Determine the (X, Y) coordinate at the center of the cell enclosing the given text.  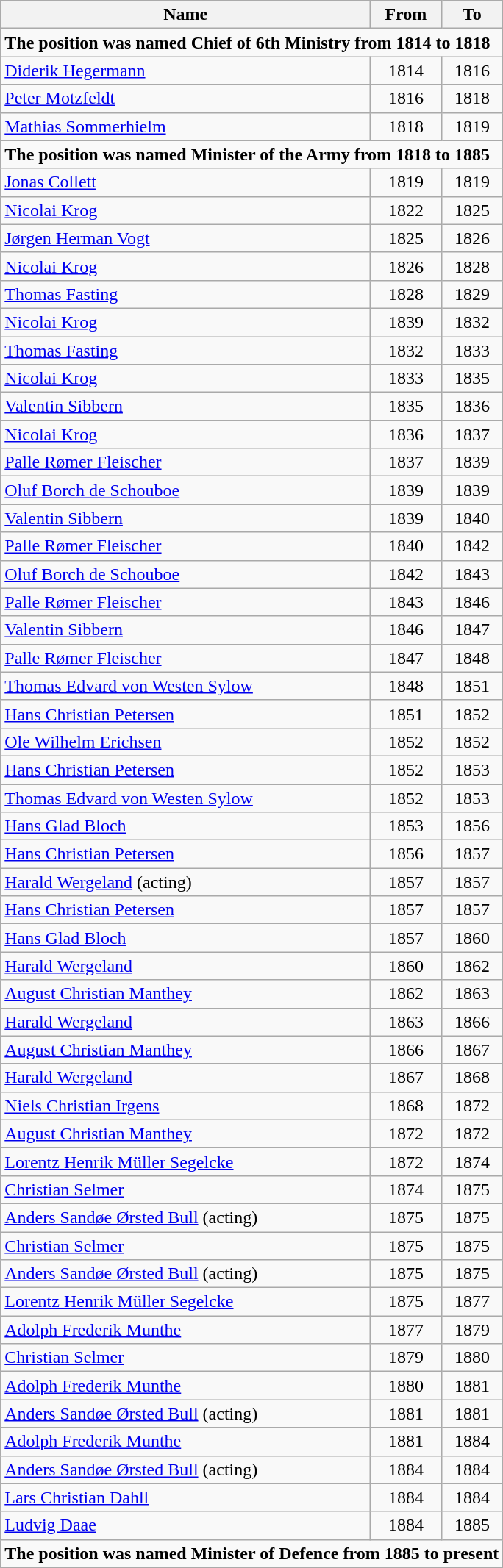
Peter Motzfeldt (185, 99)
Harald Wergeland (acting) (185, 882)
Ludvig Daae (185, 1525)
The position was named Minister of the Army from 1818 to 1885 (251, 154)
Lars Christian Dahll (185, 1497)
1885 (472, 1525)
From (406, 15)
Mathias Sommerhielm (185, 126)
Niels Christian Irgens (185, 1106)
The position was named Minister of Defence from 1885 to present (251, 1553)
Jørgen Herman Vogt (185, 238)
Jonas Collett (185, 182)
1822 (406, 210)
1829 (472, 294)
1814 (406, 71)
The position was named Chief of 6th Ministry from 1814 to 1818 (251, 43)
To (472, 15)
Diderik Hegermann (185, 71)
Ole Wilhelm Erichsen (185, 742)
Name (185, 15)
